Scan for the cell matching the given text and deliver its (X, Y) coordinate at center. 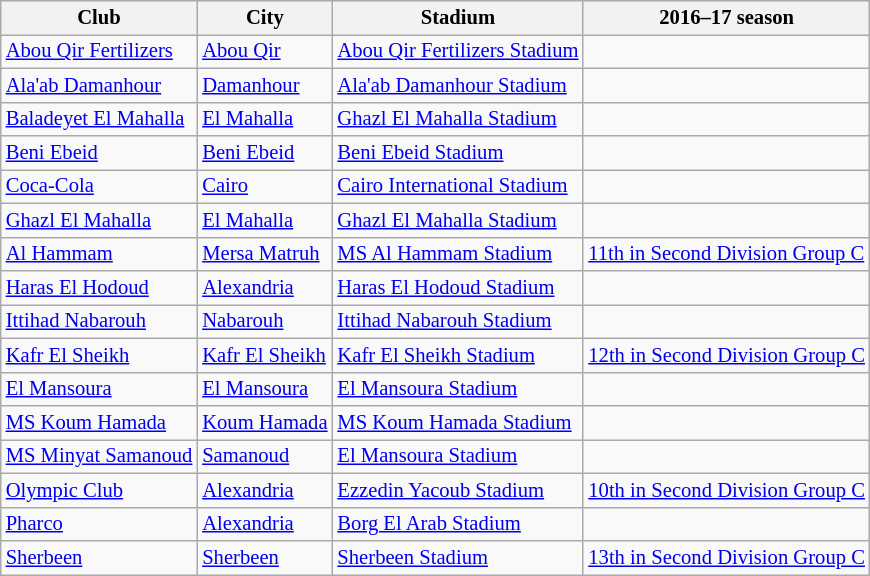
Damanhour (264, 85)
Al Hammam (100, 254)
Ghazl El Mahalla (100, 220)
Coca-Cola (100, 186)
Cairo International Stadium (458, 186)
12th in Second Division Group C (726, 355)
Ittihad Nabarouh Stadium (458, 321)
Samanoud (264, 456)
Nabarouh (264, 321)
Baladeyet El Mahalla (100, 119)
10th in Second Division Group C (726, 490)
Koum Hamada (264, 423)
Ala'ab Damanhour Stadium (458, 85)
Pharco (100, 524)
Beni Ebeid Stadium (458, 153)
Abou Qir (264, 51)
13th in Second Division Group C (726, 557)
MS Al Hammam Stadium (458, 254)
MS Minyat Samanoud (100, 456)
Club (100, 17)
Ittihad Nabarouh (100, 321)
Ala'ab Damanhour (100, 85)
Borg El Arab Stadium (458, 524)
Ezzedin Yacoub Stadium (458, 490)
City (264, 17)
Stadium (458, 17)
Sherbeen Stadium (458, 557)
Abou Qir Fertilizers (100, 51)
Olympic Club (100, 490)
2016–17 season (726, 17)
Cairo (264, 186)
Kafr El Sheikh Stadium (458, 355)
MS Koum Hamada (100, 423)
MS Koum Hamada Stadium (458, 423)
Haras El Hodoud Stadium (458, 287)
Abou Qir Fertilizers Stadium (458, 51)
Haras El Hodoud (100, 287)
11th in Second Division Group C (726, 254)
Mersa Matruh (264, 254)
